Provide the [X, Y] coordinate of the cell's center where the given text is located.  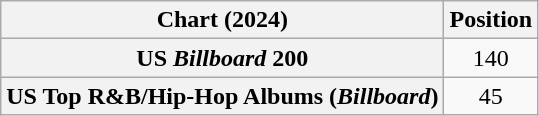
Chart (2024) [222, 20]
140 [491, 58]
45 [491, 96]
US Top R&B/Hip-Hop Albums (Billboard) [222, 96]
US Billboard 200 [222, 58]
Position [491, 20]
